Find where the given text appears and provide that cell's center as (x, y) coordinate. 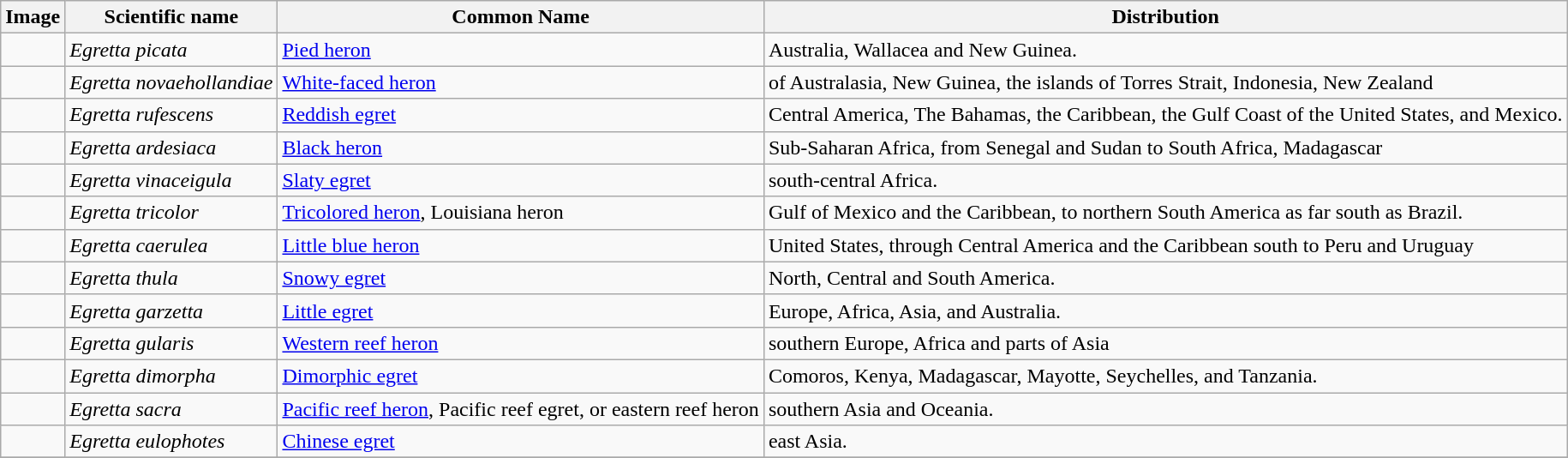
Egretta caerulea (171, 245)
Egretta thula (171, 278)
Gulf of Mexico and the Caribbean, to northern South America as far south as Brazil. (1165, 213)
Black heron (521, 148)
Egretta gularis (171, 343)
White-faced heron (521, 82)
Snowy egret (521, 278)
Common Name (521, 17)
southern Europe, Africa and parts of Asia (1165, 343)
Pacific reef heron, Pacific reef egret, or eastern reef heron (521, 409)
Egretta novaehollandiae (171, 82)
Egretta picata (171, 50)
Tricolored heron, Louisiana heron (521, 213)
Dimorphic egret (521, 376)
Sub-Saharan Africa, from Senegal and Sudan to South Africa, Madagascar (1165, 148)
Little egret (521, 310)
Egretta sacra (171, 409)
Europe, Africa, Asia, and Australia. (1165, 310)
Little blue heron (521, 245)
Scientific name (171, 17)
Egretta rufescens (171, 115)
Chinese egret (521, 442)
of Australasia, New Guinea, the islands of Torres Strait, Indonesia, New Zealand (1165, 82)
Reddish egret (521, 115)
east Asia. (1165, 442)
United States, through Central America and the Caribbean south to Peru and Uruguay (1165, 245)
Central America, The Bahamas, the Caribbean, the Gulf Coast of the United States, and Mexico. (1165, 115)
Pied heron (521, 50)
North, Central and South America. (1165, 278)
Slaty egret (521, 180)
Australia, Wallacea and New Guinea. (1165, 50)
Egretta tricolor (171, 213)
Distribution (1165, 17)
Egretta vinaceigula (171, 180)
Comoros, Kenya, Madagascar, Mayotte, Seychelles, and Tanzania. (1165, 376)
Egretta ardesiaca (171, 148)
south-central Africa. (1165, 180)
Image (33, 17)
southern Asia and Oceania. (1165, 409)
Egretta garzetta (171, 310)
Egretta dimorpha (171, 376)
Western reef heron (521, 343)
Egretta eulophotes (171, 442)
